Output the [X, Y] coordinate of the center of the cell containing the given text.  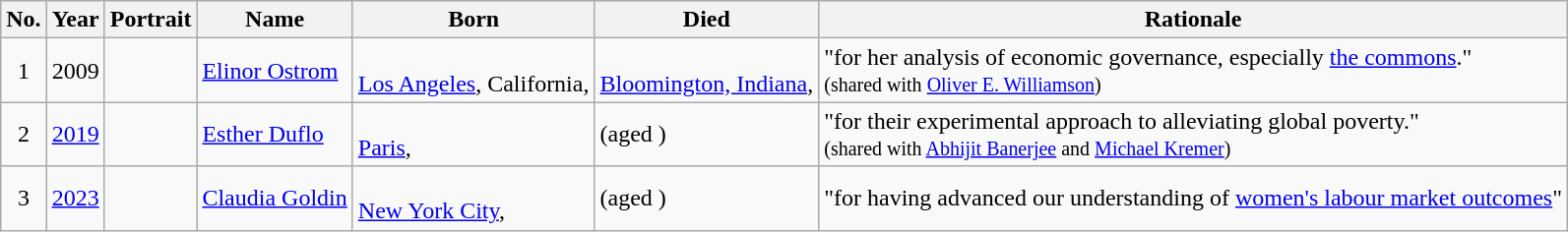
Rationale [1193, 20]
Bloomington, Indiana, [707, 71]
New York City, [473, 199]
Year [75, 20]
"for her analysis of economic governance, especially the commons."(shared with Oliver E. Williamson) [1193, 71]
"for having advanced our understanding of women's labour market outcomes" [1193, 199]
Born [473, 20]
3 [24, 199]
Esther Duflo [275, 134]
2009 [75, 71]
No. [24, 20]
Elinor Ostrom [275, 71]
Paris, [473, 134]
1 [24, 71]
2023 [75, 199]
Died [707, 20]
Los Angeles, California, [473, 71]
"for their experimental approach to alleviating global poverty."(shared with Abhijit Banerjee and Michael Kremer) [1193, 134]
Name [275, 20]
Claudia Goldin [275, 199]
2019 [75, 134]
2 [24, 134]
Portrait [151, 20]
